Output the (X, Y) coordinate of the center of the cell containing the given text.  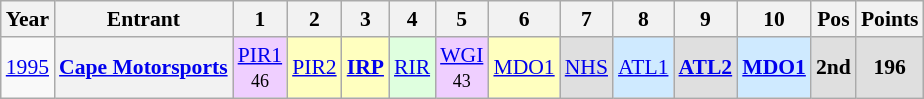
6 (524, 19)
1995 (28, 68)
Year (28, 19)
9 (706, 19)
IRP (366, 68)
196 (890, 68)
PIR2 (314, 68)
5 (462, 19)
4 (412, 19)
NHS (586, 68)
WGI43 (462, 68)
3 (366, 19)
8 (643, 19)
RIR (412, 68)
Entrant (144, 19)
PIR146 (260, 68)
2 (314, 19)
ATL2 (706, 68)
Points (890, 19)
Pos (834, 19)
10 (774, 19)
7 (586, 19)
2nd (834, 68)
1 (260, 19)
Cape Motorsports (144, 68)
ATL1 (643, 68)
